Find where the given text appears and provide that cell's center as (x, y) coordinate. 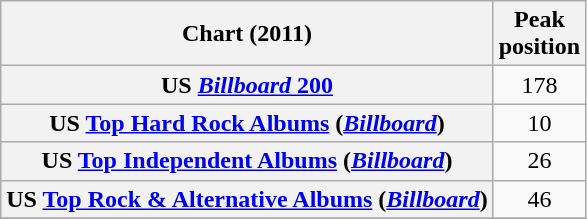
US Billboard 200 (247, 85)
26 (539, 161)
10 (539, 123)
US Top Independent Albums (Billboard) (247, 161)
178 (539, 85)
46 (539, 199)
Peakposition (539, 34)
US Top Hard Rock Albums (Billboard) (247, 123)
Chart (2011) (247, 34)
US Top Rock & Alternative Albums (Billboard) (247, 199)
